Identify which cell holds the provided text, then report its [x, y] central coordinate. 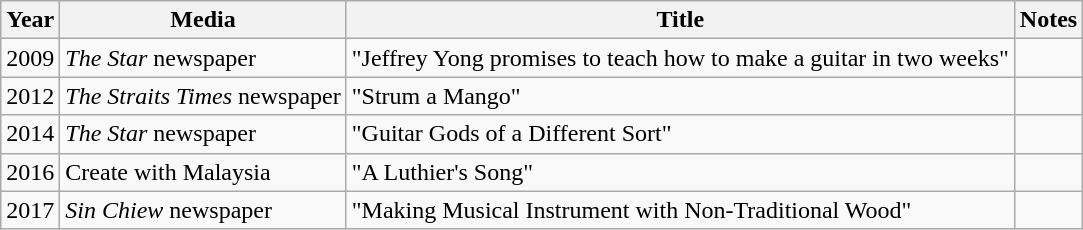
Year [30, 20]
"A Luthier's Song" [680, 172]
2016 [30, 172]
2014 [30, 134]
Media [203, 20]
Title [680, 20]
Sin Chiew newspaper [203, 210]
2012 [30, 96]
"Strum a Mango" [680, 96]
2017 [30, 210]
Notes [1048, 20]
"Making Musical Instrument with Non-Traditional Wood" [680, 210]
Create with Malaysia [203, 172]
"Guitar Gods of a Different Sort" [680, 134]
"Jeffrey Yong promises to teach how to make a guitar in two weeks" [680, 58]
The Straits Times newspaper [203, 96]
2009 [30, 58]
